Search for the cell housing the specified text and yield its [X, Y] center coordinate. 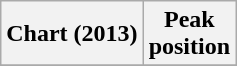
Peakposition [189, 34]
Chart (2013) [72, 34]
